Pinpoint the cell where the given text exists, returning its [X, Y] midpoint coordinate. 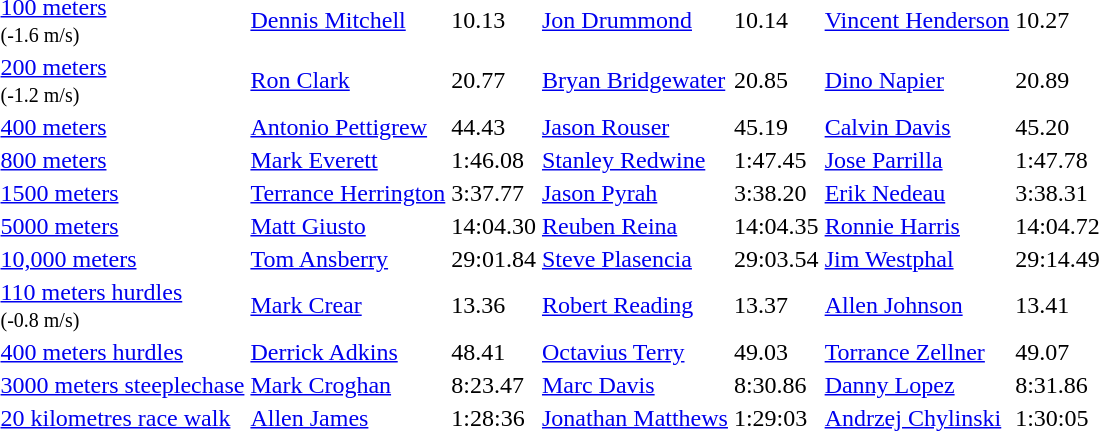
Mark Croghan [348, 385]
14:04.30 [494, 226]
Jason Rouser [634, 127]
Matt Giusto [348, 226]
29:01.84 [494, 259]
Jose Parrilla [917, 160]
20.77 [494, 80]
Antonio Pettigrew [348, 127]
Calvin Davis [917, 127]
8:30.86 [776, 385]
Ronnie Harris [917, 226]
44.43 [494, 127]
Robert Reading [634, 306]
13.37 [776, 306]
Octavius Terry [634, 352]
48.41 [494, 352]
Jim Westphal [917, 259]
8:23.47 [494, 385]
Terrance Herrington [348, 193]
Mark Everett [348, 160]
Marc Davis [634, 385]
20.85 [776, 80]
Torrance Zellner [917, 352]
Erik Nedeau [917, 193]
Allen Johnson [917, 306]
1:46.08 [494, 160]
3:38.20 [776, 193]
Jason Pyrah [634, 193]
Ron Clark [348, 80]
14:04.35 [776, 226]
29:03.54 [776, 259]
Steve Plasencia [634, 259]
Dino Napier [917, 80]
13.36 [494, 306]
49.03 [776, 352]
Danny Lopez [917, 385]
Mark Crear [348, 306]
Reuben Reina [634, 226]
3:37.77 [494, 193]
Tom Ansberry [348, 259]
1:47.45 [776, 160]
Bryan Bridgewater [634, 80]
45.19 [776, 127]
Derrick Adkins [348, 352]
Stanley Redwine [634, 160]
